Extract the [x, y] coordinate from the center of the cell holding the provided text.  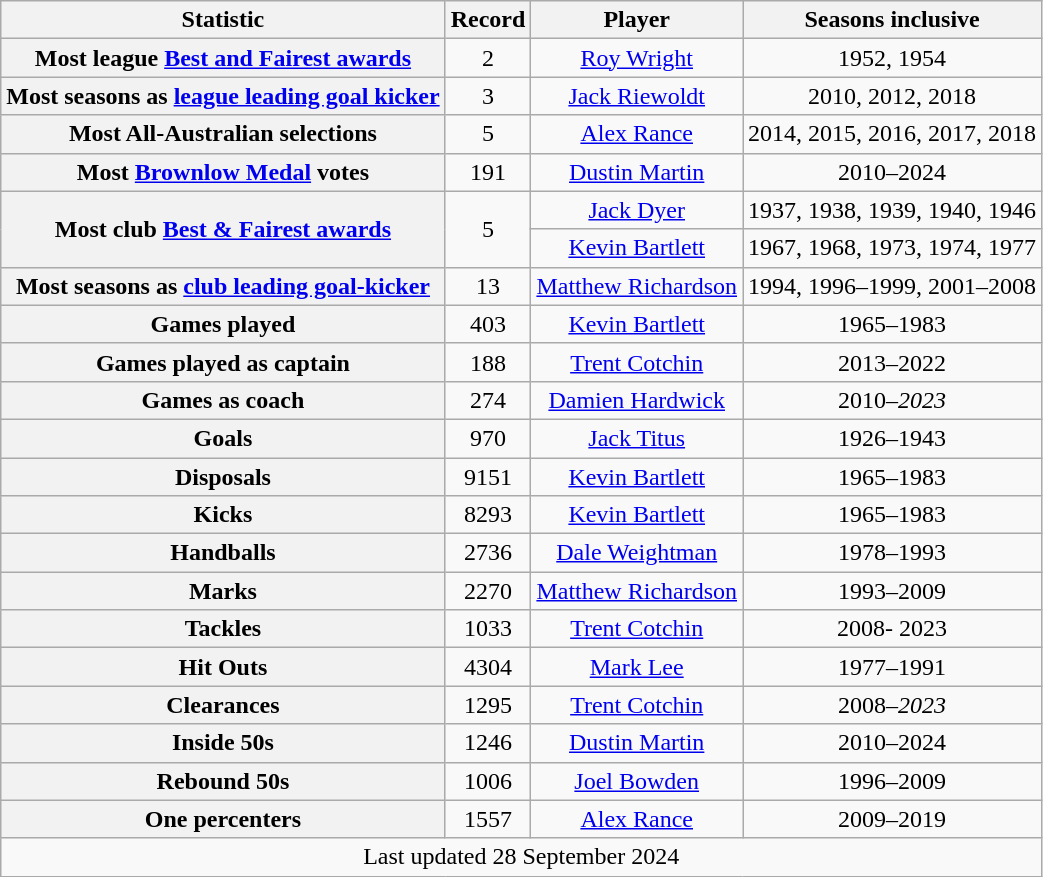
2010–2023 [892, 400]
188 [488, 362]
Most club Best & Fairest awards [223, 229]
1978–1993 [892, 553]
1937, 1938, 1939, 1940, 1946 [892, 210]
2 [488, 58]
1246 [488, 743]
1977–1991 [892, 667]
2014, 2015, 2016, 2017, 2018 [892, 134]
2736 [488, 553]
Last updated 28 September 2024 [522, 857]
2270 [488, 591]
1996–2009 [892, 781]
Kicks [223, 515]
1557 [488, 819]
Games played as captain [223, 362]
Player [637, 20]
Roy Wright [637, 58]
1006 [488, 781]
Joel Bowden [637, 781]
Games as coach [223, 400]
Disposals [223, 477]
Most All-Australian selections [223, 134]
Inside 50s [223, 743]
Seasons inclusive [892, 20]
9151 [488, 477]
2010, 2012, 2018 [892, 96]
3 [488, 96]
Games played [223, 324]
Mark Lee [637, 667]
Jack Riewoldt [637, 96]
Statistic [223, 20]
Damien Hardwick [637, 400]
One percenters [223, 819]
8293 [488, 515]
Jack Dyer [637, 210]
Most seasons as club leading goal-kicker [223, 286]
4304 [488, 667]
1926–1943 [892, 438]
Marks [223, 591]
2008–2023 [892, 705]
1295 [488, 705]
Dale Weightman [637, 553]
970 [488, 438]
403 [488, 324]
Most league Best and Fairest awards [223, 58]
Most Brownlow Medal votes [223, 172]
2009–2019 [892, 819]
Most seasons as league leading goal kicker [223, 96]
Record [488, 20]
274 [488, 400]
191 [488, 172]
Tackles [223, 629]
13 [488, 286]
Goals [223, 438]
1967, 1968, 1973, 1974, 1977 [892, 248]
Hit Outs [223, 667]
Clearances [223, 705]
2008- 2023 [892, 629]
Handballs [223, 553]
2013–2022 [892, 362]
Jack Titus [637, 438]
Rebound 50s [223, 781]
1033 [488, 629]
1994, 1996–1999, 2001–2008 [892, 286]
1993–2009 [892, 591]
1952, 1954 [892, 58]
